Search for the cell housing the specified text and yield its (x, y) center coordinate. 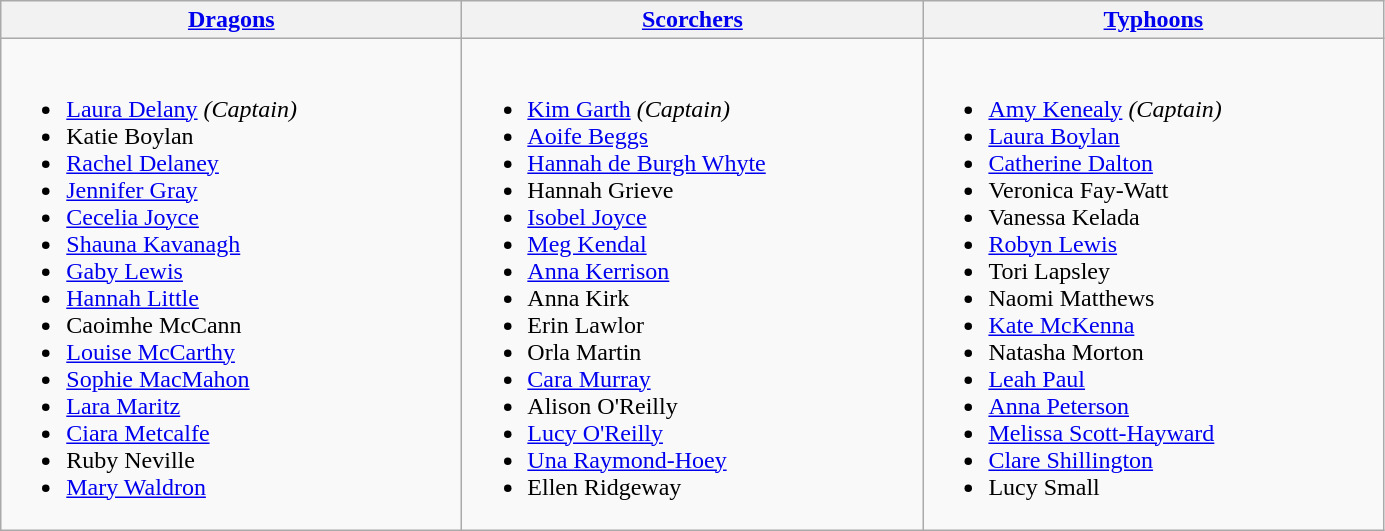
Scorchers (692, 20)
Typhoons (1154, 20)
Dragons (232, 20)
